Identify which cell holds the provided text, then report its [X, Y] central coordinate. 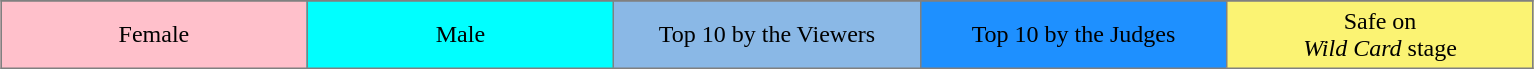
Safe onWild Card stage [1380, 35]
Female [154, 35]
Top 10 by the Judges [1074, 35]
Top 10 by the Viewers [768, 35]
Male [460, 35]
